Provide the (X, Y) coordinate of the cell's center where the given text is located.  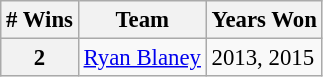
# Wins (40, 20)
2 (40, 58)
Years Won (264, 20)
Team (142, 20)
Ryan Blaney (142, 58)
2013, 2015 (264, 58)
